Search for the cell housing the specified text and yield its (X, Y) center coordinate. 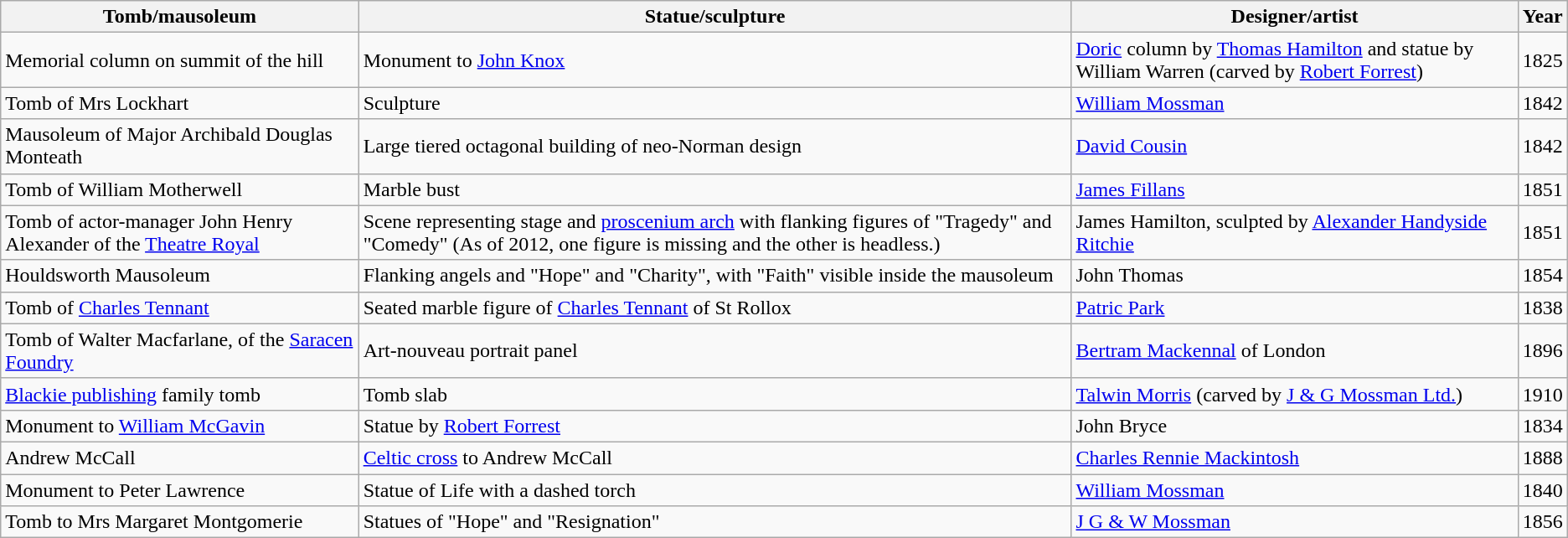
Tomb of Mrs Lockhart (179, 103)
1856 (1543, 522)
Year (1543, 17)
James Fillans (1295, 189)
Statue by Robert Forrest (715, 426)
David Cousin (1295, 146)
1854 (1543, 276)
Monument to John Knox (715, 60)
Statue/sculpture (715, 17)
Marble bust (715, 189)
1838 (1543, 308)
James Hamilton, sculpted by Alexander Handyside Ritchie (1295, 233)
Large tiered octagonal building of neo-Norman design (715, 146)
Celtic cross to Andrew McCall (715, 458)
1840 (1543, 490)
Seated marble figure of Charles Tennant of St Rollox (715, 308)
Houldsworth Mausoleum (179, 276)
Designer/artist (1295, 17)
John Thomas (1295, 276)
Tomb/mausoleum (179, 17)
Tomb of William Motherwell (179, 189)
Statues of "Hope" and "Resignation" (715, 522)
Art-nouveau portrait panel (715, 350)
1888 (1543, 458)
1834 (1543, 426)
Andrew McCall (179, 458)
Tomb slab (715, 394)
Flanking angels and "Hope" and "Charity", with "Faith" visible inside the mausoleum (715, 276)
1910 (1543, 394)
Bertram Mackennal of London (1295, 350)
Statue of Life with a dashed torch (715, 490)
Memorial column on summit of the hill (179, 60)
Tomb of actor-manager John Henry Alexander of the Theatre Royal (179, 233)
Mausoleum of Major Archibald Douglas Monteath (179, 146)
Doric column by Thomas Hamilton and statue by William Warren (carved by Robert Forrest) (1295, 60)
Sculpture (715, 103)
Charles Rennie Mackintosh (1295, 458)
1825 (1543, 60)
Monument to William McGavin (179, 426)
Tomb of Walter Macfarlane, of the Saracen Foundry (179, 350)
Talwin Morris (carved by J & G Mossman Ltd.) (1295, 394)
Tomb to Mrs Margaret Montgomerie (179, 522)
Blackie publishing family tomb (179, 394)
1896 (1543, 350)
Patric Park (1295, 308)
Monument to Peter Lawrence (179, 490)
J G & W Mossman (1295, 522)
Tomb of Charles Tennant (179, 308)
John Bryce (1295, 426)
